Identify which cell holds the provided text, then report its (X, Y) central coordinate. 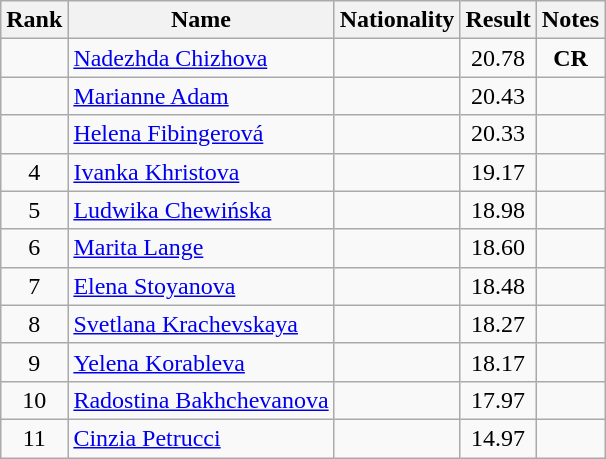
Rank (34, 20)
Marianne Adam (201, 96)
Radostina Bakhchevanova (201, 400)
CR (570, 58)
17.97 (498, 400)
Ludwika Chewińska (201, 210)
20.43 (498, 96)
Marita Lange (201, 248)
Notes (570, 20)
10 (34, 400)
14.97 (498, 438)
Yelena Korableva (201, 362)
18.48 (498, 286)
Cinzia Petrucci (201, 438)
11 (34, 438)
20.33 (498, 134)
4 (34, 172)
Name (201, 20)
Result (498, 20)
Elena Stoyanova (201, 286)
20.78 (498, 58)
Nationality (397, 20)
7 (34, 286)
Svetlana Krachevskaya (201, 324)
18.17 (498, 362)
18.98 (498, 210)
18.60 (498, 248)
Nadezhda Chizhova (201, 58)
Ivanka Khristova (201, 172)
6 (34, 248)
9 (34, 362)
19.17 (498, 172)
18.27 (498, 324)
Helena Fibingerová (201, 134)
8 (34, 324)
5 (34, 210)
